Detect which cell encompasses the target text, then output its (x, y) center coordinate. 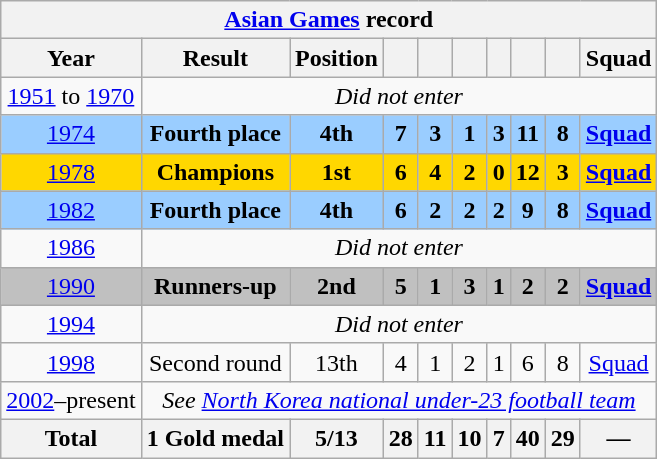
1986 (71, 248)
28 (400, 438)
1st (337, 172)
Position (337, 58)
29 (562, 438)
1951 to 1970 (71, 96)
Second round (215, 362)
1978 (71, 172)
13th (337, 362)
Runners-up (215, 286)
1998 (71, 362)
Asian Games record (329, 20)
1994 (71, 324)
See North Korea national under-23 football team (399, 400)
5 (400, 286)
2nd (337, 286)
1 Gold medal (215, 438)
0 (498, 172)
40 (528, 438)
— (618, 438)
1974 (71, 134)
9 (528, 210)
Champions (215, 172)
Year (71, 58)
Total (71, 438)
5/13 (337, 438)
1990 (71, 286)
Result (215, 58)
1982 (71, 210)
10 (470, 438)
12 (528, 172)
2002–present (71, 400)
